For the text-containing cell, return its midpoint in (X, Y) coordinate format. 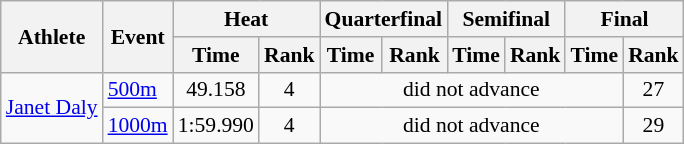
Event (138, 36)
49.158 (216, 90)
500m (138, 90)
Janet Daly (52, 108)
1:59.990 (216, 126)
Semifinal (506, 19)
1000m (138, 126)
Heat (246, 19)
Quarterfinal (384, 19)
27 (654, 90)
Athlete (52, 36)
Final (624, 19)
29 (654, 126)
